Detect which cell encompasses the target text, then output its (X, Y) center coordinate. 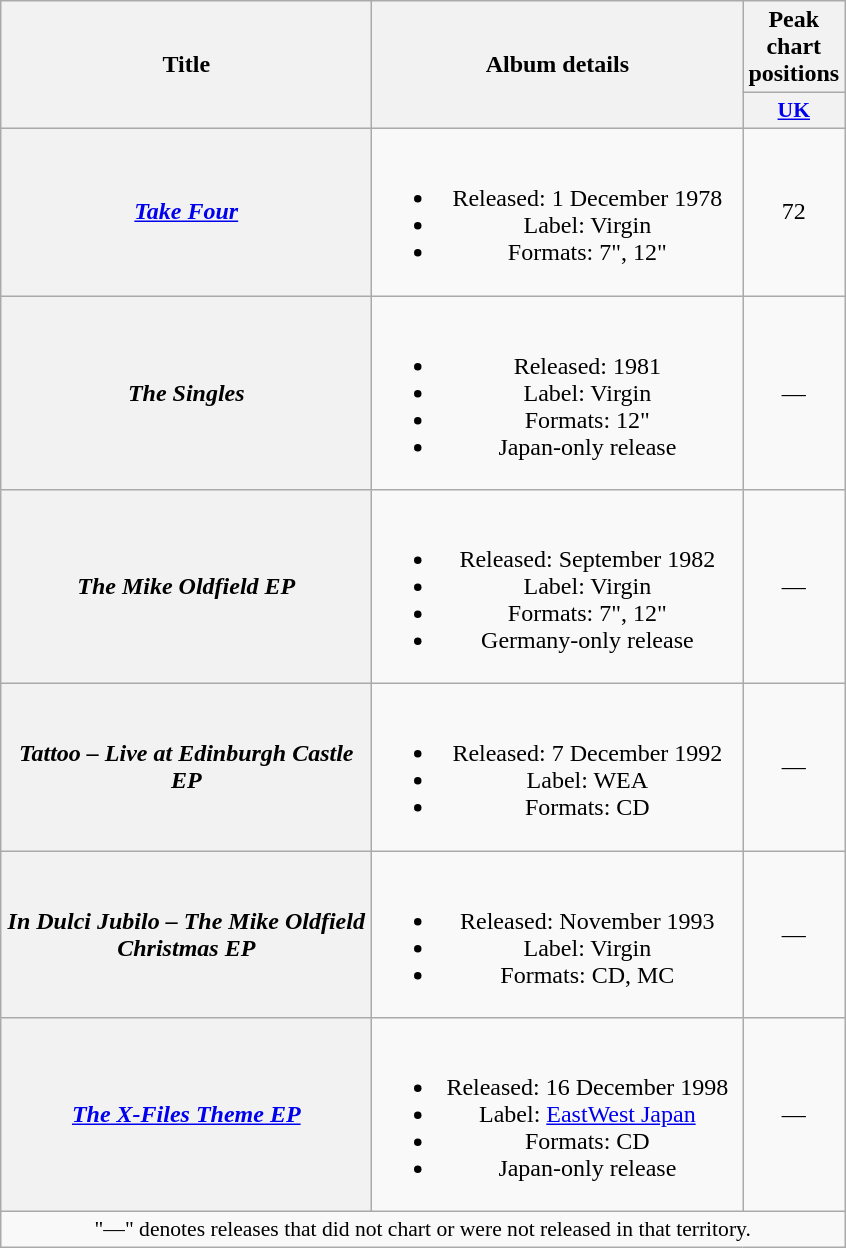
Take Four (186, 212)
The X-Files Theme EP (186, 1115)
In Dulci Jubilo – The Mike Oldfield Christmas EP (186, 934)
Title (186, 65)
Released: November 1993Label: VirginFormats: CD, MC (558, 934)
UK (794, 111)
Peak chart positions (794, 47)
The Mike Oldfield EP (186, 587)
Released: 16 December 1998Label: EastWest JapanFormats: CDJapan-only release (558, 1115)
Released: 1981Label: VirginFormats: 12"Japan-only release (558, 393)
72 (794, 212)
Released: September 1982Label: VirginFormats: 7", 12"Germany-only release (558, 587)
The Singles (186, 393)
"—" denotes releases that did not chart or were not released in that territory. (423, 1230)
Tattoo – Live at Edinburgh Castle EP (186, 768)
Released: 1 December 1978Label: VirginFormats: 7", 12" (558, 212)
Album details (558, 65)
Released: 7 December 1992Label: WEAFormats: CD (558, 768)
